Provide the (X, Y) coordinate of the cell's center where the given text is located.  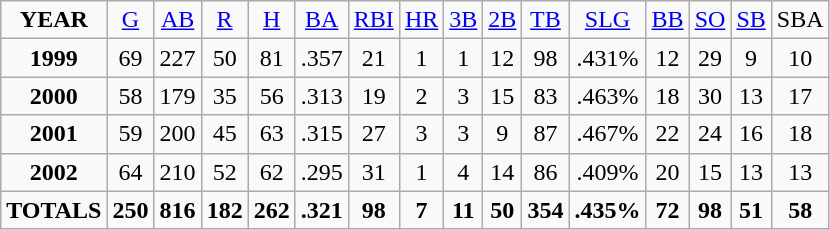
14 (502, 172)
RBI (374, 20)
11 (464, 210)
.435% (608, 210)
YEAR (54, 20)
24 (710, 134)
16 (751, 134)
.321 (322, 210)
81 (272, 58)
G (130, 20)
31 (374, 172)
1999 (54, 58)
30 (710, 96)
69 (130, 58)
2000 (54, 96)
83 (546, 96)
250 (130, 210)
2B (502, 20)
45 (224, 134)
.357 (322, 58)
262 (272, 210)
.467% (608, 134)
72 (668, 210)
R (224, 20)
TB (546, 20)
354 (546, 210)
51 (751, 210)
56 (272, 96)
2002 (54, 172)
63 (272, 134)
AB (178, 20)
BB (668, 20)
4 (464, 172)
TOTALS (54, 210)
64 (130, 172)
29 (710, 58)
27 (374, 134)
200 (178, 134)
227 (178, 58)
210 (178, 172)
62 (272, 172)
2 (421, 96)
.315 (322, 134)
87 (546, 134)
20 (668, 172)
182 (224, 210)
2001 (54, 134)
SO (710, 20)
.295 (322, 172)
22 (668, 134)
SB (751, 20)
.431% (608, 58)
52 (224, 172)
10 (800, 58)
816 (178, 210)
SBA (800, 20)
35 (224, 96)
H (272, 20)
17 (800, 96)
SLG (608, 20)
19 (374, 96)
179 (178, 96)
.463% (608, 96)
.409% (608, 172)
HR (421, 20)
BA (322, 20)
21 (374, 58)
.313 (322, 96)
7 (421, 210)
3B (464, 20)
86 (546, 172)
59 (130, 134)
